Pinpoint the cell where the given text exists, returning its (x, y) midpoint coordinate. 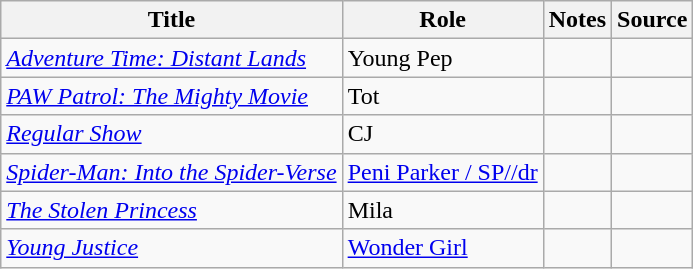
Tot (442, 96)
Mila (442, 210)
The Stolen Princess (172, 210)
PAW Patrol: The Mighty Movie (172, 96)
CJ (442, 134)
Source (652, 20)
Title (172, 20)
Adventure Time: Distant Lands (172, 58)
Peni Parker / SP//dr (442, 172)
Young Justice (172, 248)
Regular Show (172, 134)
Spider-Man: Into the Spider-Verse (172, 172)
Young Pep (442, 58)
Wonder Girl (442, 248)
Notes (577, 20)
Role (442, 20)
